Return the (x, y) coordinate for the center point of the cell that contains the specified text.  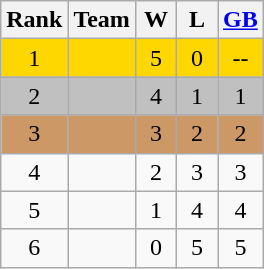
W (156, 20)
-- (241, 58)
GB (241, 20)
Team (102, 20)
Rank (34, 20)
6 (34, 248)
L (196, 20)
